Provide the [X, Y] coordinate of the cell's center where the given text is located.  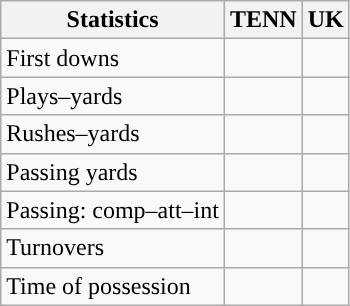
Statistics [113, 20]
Passing yards [113, 172]
Turnovers [113, 248]
UK [326, 20]
Plays–yards [113, 96]
Time of possession [113, 286]
Rushes–yards [113, 134]
Passing: comp–att–int [113, 210]
First downs [113, 58]
TENN [263, 20]
